From the cell containing the given text, extract its center point as [X, Y] coordinate. 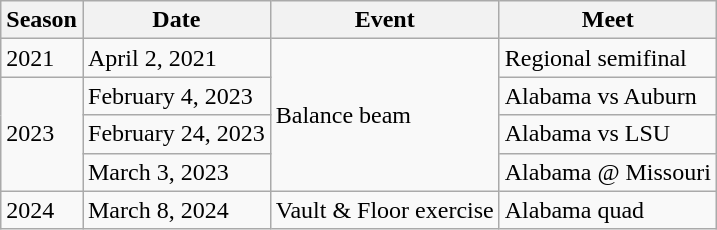
Regional semifinal [608, 58]
2024 [42, 210]
March 8, 2024 [176, 210]
Vault & Floor exercise [384, 210]
Alabama quad [608, 210]
Alabama vs Auburn [608, 96]
Event [384, 20]
Alabama vs LSU [608, 134]
February 4, 2023 [176, 96]
Season [42, 20]
Alabama @ Missouri [608, 172]
Balance beam [384, 115]
March 3, 2023 [176, 172]
2023 [42, 134]
2021 [42, 58]
Meet [608, 20]
Date [176, 20]
February 24, 2023 [176, 134]
April 2, 2021 [176, 58]
